Detect which cell encompasses the target text, then output its (x, y) center coordinate. 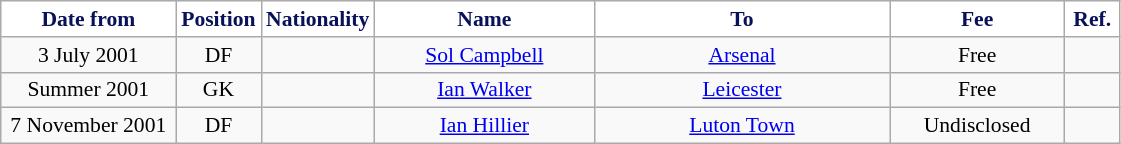
Fee (978, 19)
Summer 2001 (88, 90)
3 July 2001 (88, 55)
Ian Hillier (484, 126)
Date from (88, 19)
Arsenal (742, 55)
To (742, 19)
Ref. (1092, 19)
Sol Campbell (484, 55)
Ian Walker (484, 90)
Name (484, 19)
Undisclosed (978, 126)
Luton Town (742, 126)
7 November 2001 (88, 126)
GK (218, 90)
Leicester (742, 90)
Nationality (318, 19)
Position (218, 19)
